Capture the cell that displays the provided text and extract its (x, y) central coordinate. 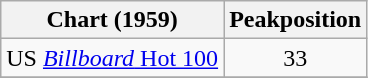
Chart (1959) (112, 20)
33 (296, 58)
Peakposition (296, 20)
US Billboard Hot 100 (112, 58)
